Search for the cell housing the specified text and yield its (X, Y) center coordinate. 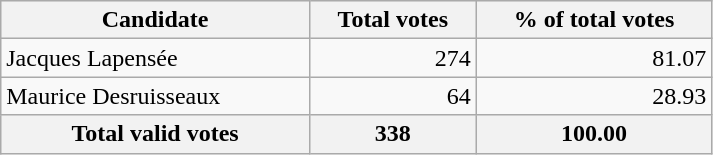
81.07 (594, 58)
274 (392, 58)
100.00 (594, 134)
Jacques Lapensée (156, 58)
28.93 (594, 96)
Total votes (392, 20)
64 (392, 96)
338 (392, 134)
Maurice Desruisseaux (156, 96)
Candidate (156, 20)
Total valid votes (156, 134)
% of total votes (594, 20)
